Provide the (x, y) coordinate of the cell's center where the given text is located.  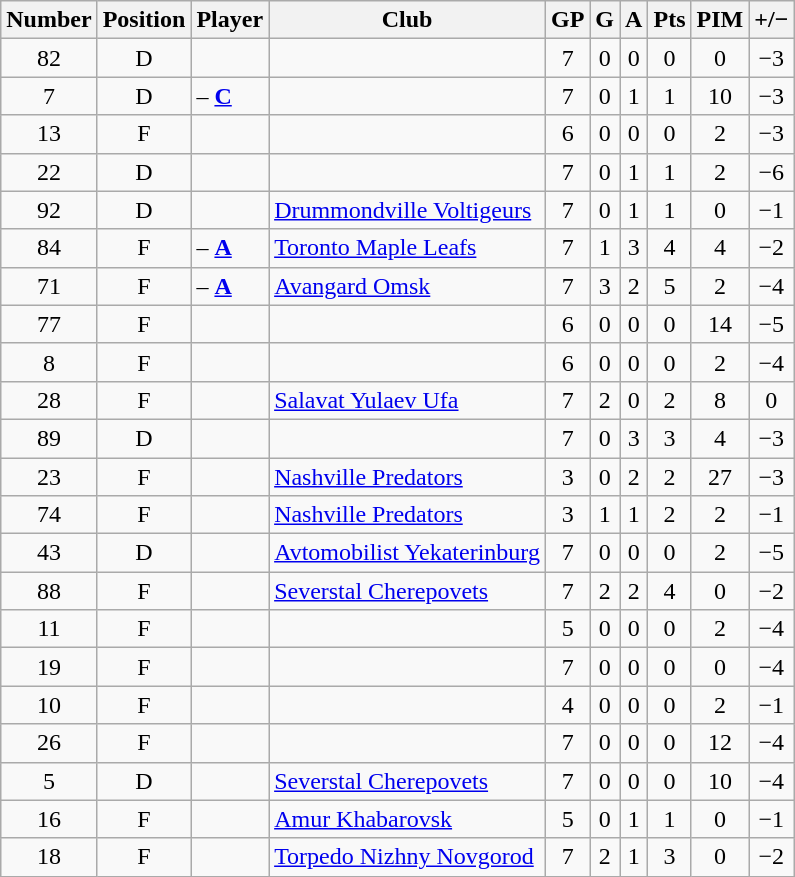
Pts (670, 20)
16 (49, 819)
14 (720, 324)
74 (49, 515)
92 (49, 210)
12 (720, 743)
Drummondville Voltigeurs (408, 210)
A (634, 20)
Amur Khabarovsk (408, 819)
84 (49, 248)
28 (49, 400)
18 (49, 857)
Club (408, 20)
23 (49, 477)
Torpedo Nizhny Novgorod (408, 857)
22 (49, 172)
PIM (720, 20)
Player (230, 20)
G (605, 20)
43 (49, 553)
26 (49, 743)
89 (49, 438)
88 (49, 591)
11 (49, 629)
82 (49, 58)
−6 (772, 172)
Avangard Omsk (408, 286)
– C (230, 96)
77 (49, 324)
19 (49, 667)
13 (49, 134)
Number (49, 20)
Salavat Yulaev Ufa (408, 400)
Avtomobilist Yekaterinburg (408, 553)
Position (144, 20)
+/− (772, 20)
Toronto Maple Leafs (408, 248)
GP (567, 20)
27 (720, 477)
71 (49, 286)
